Provide the (X, Y) coordinate of the cell's center where the given text is located.  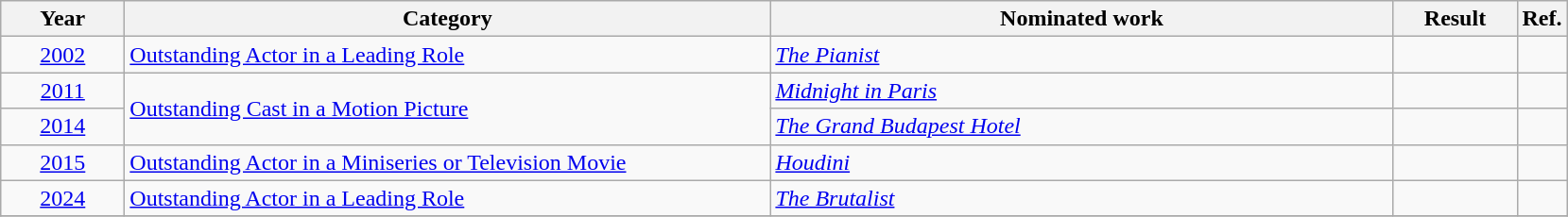
Nominated work (1081, 19)
Year (62, 19)
The Brutalist (1081, 198)
Outstanding Cast in a Motion Picture (448, 108)
Outstanding Actor in a Miniseries or Television Movie (448, 162)
Midnight in Paris (1081, 91)
2014 (62, 126)
Category (448, 19)
Result (1456, 19)
2011 (62, 91)
The Pianist (1081, 55)
The Grand Budapest Hotel (1081, 126)
Houdini (1081, 162)
2015 (62, 162)
2002 (62, 55)
2024 (62, 198)
Ref. (1542, 19)
